Locate the cell with the specified text and output its (x, y) center coordinate. 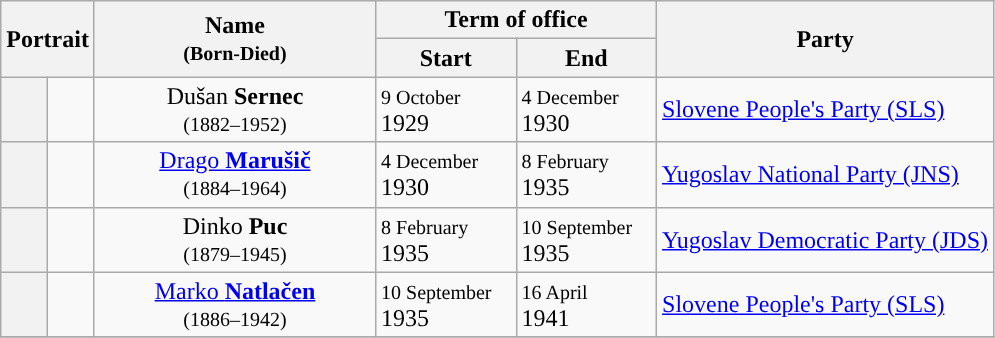
Portrait (48, 39)
Marko Natlačen(1886–1942) (234, 304)
9 October1929 (446, 110)
Start (446, 58)
Yugoslav National Party (JNS) (826, 174)
Term of office (516, 20)
Yugoslav Democratic Party (JDS) (826, 240)
Party (826, 39)
Dušan Sernec(1882–1952) (234, 110)
Dinko Puc(1879–1945) (234, 240)
16 April1941 (586, 304)
Name(Born-Died) (234, 39)
Drago Marušič(1884–1964) (234, 174)
End (586, 58)
